For the text-containing cell, return its midpoint in [x, y] coordinate format. 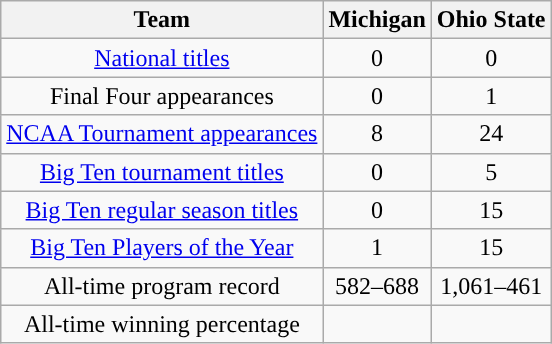
Big Ten regular season titles [162, 210]
582–688 [377, 286]
All-time winning percentage [162, 324]
Big Ten tournament titles [162, 172]
All-time program record [162, 286]
Final Four appearances [162, 96]
Team [162, 20]
24 [491, 134]
5 [491, 172]
Big Ten Players of the Year [162, 248]
Michigan [377, 20]
8 [377, 134]
1,061–461 [491, 286]
NCAA Tournament appearances [162, 134]
National titles [162, 58]
Ohio State [491, 20]
